Locate the cell with the specified text and output its (X, Y) center coordinate. 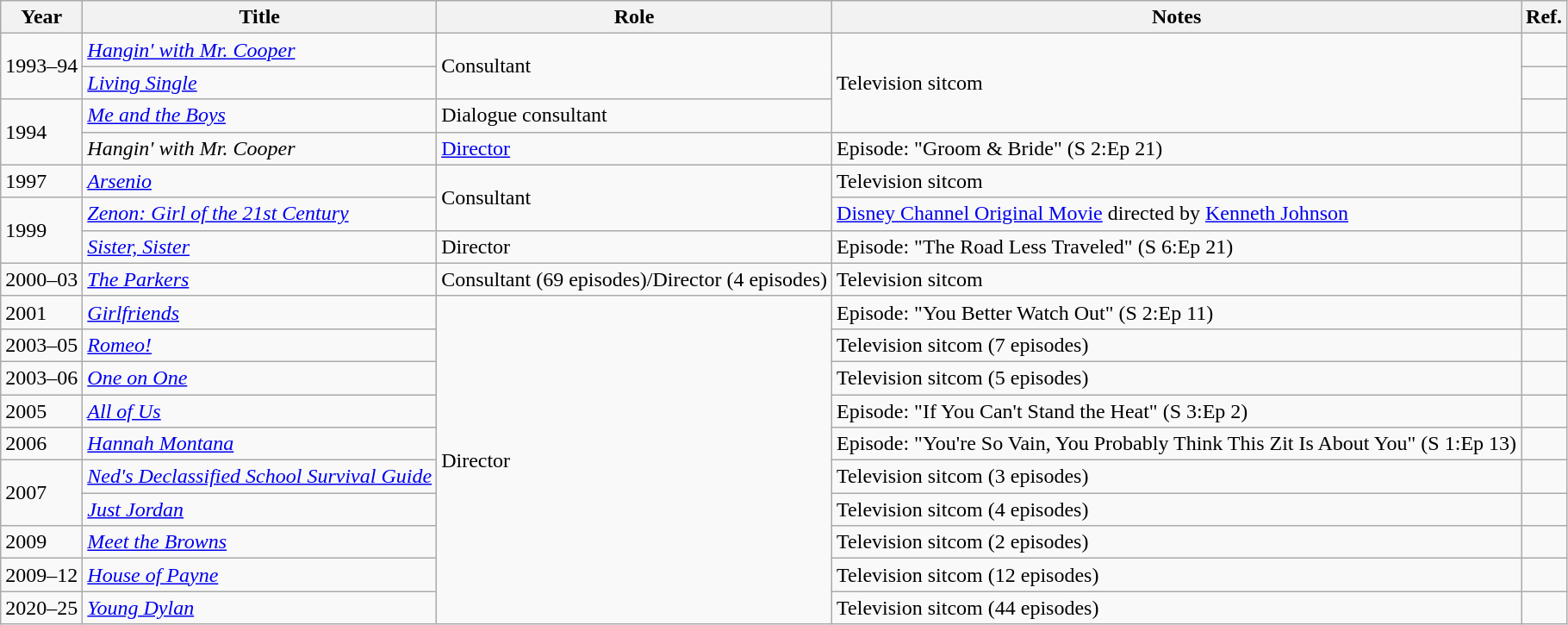
Television sitcom (12 episodes) (1177, 575)
1993–94 (41, 66)
Year (41, 17)
Dialogue consultant (634, 116)
Girlfriends (260, 312)
House of Payne (260, 575)
2000–03 (41, 279)
2006 (41, 444)
2007 (41, 493)
2003–05 (41, 345)
2020–25 (41, 608)
Hannah Montana (260, 444)
Television sitcom (2 episodes) (1177, 542)
2009 (41, 542)
2001 (41, 312)
One on One (260, 378)
Episode: "If You Can't Stand the Heat" (S 3:Ep 2) (1177, 411)
Disney Channel Original Movie directed by Kenneth Johnson (1177, 214)
1997 (41, 181)
Episode: "You Better Watch Out" (S 2:Ep 11) (1177, 312)
Title (260, 17)
Zenon: Girl of the 21st Century (260, 214)
Arsenio (260, 181)
1999 (41, 230)
Living Single (260, 83)
Episode: "Groom & Bride" (S 2:Ep 21) (1177, 148)
2005 (41, 411)
Television sitcom (5 episodes) (1177, 378)
Notes (1177, 17)
Television sitcom (4 episodes) (1177, 509)
Ref. (1544, 17)
Television sitcom (44 episodes) (1177, 608)
Young Dylan (260, 608)
Television sitcom (3 episodes) (1177, 477)
2003–06 (41, 378)
Consultant (69 episodes)/Director (4 episodes) (634, 279)
Meet the Browns (260, 542)
Ned's Declassified School Survival Guide (260, 477)
All of Us (260, 411)
Role (634, 17)
Episode: "The Road Less Traveled" (S 6:Ep 21) (1177, 247)
Episode: "You're So Vain, You Probably Think This Zit Is About You" (S 1:Ep 13) (1177, 444)
1994 (41, 132)
2009–12 (41, 575)
Me and the Boys (260, 116)
Just Jordan (260, 509)
Sister, Sister (260, 247)
Television sitcom (7 episodes) (1177, 345)
Romeo! (260, 345)
The Parkers (260, 279)
